Detect which cell encompasses the target text, then output its (x, y) center coordinate. 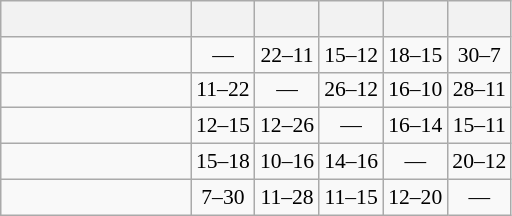
15–12 (351, 55)
30–7 (479, 55)
15–11 (479, 126)
28–11 (479, 90)
15–18 (223, 162)
11–15 (351, 197)
7–30 (223, 197)
18–15 (415, 55)
26–12 (351, 90)
14–16 (351, 162)
20–12 (479, 162)
12–15 (223, 126)
12–20 (415, 197)
16–14 (415, 126)
10–16 (287, 162)
16–10 (415, 90)
12–26 (287, 126)
11–22 (223, 90)
22–11 (287, 55)
11–28 (287, 197)
